Output the [x, y] coordinate of the center of the cell containing the given text.  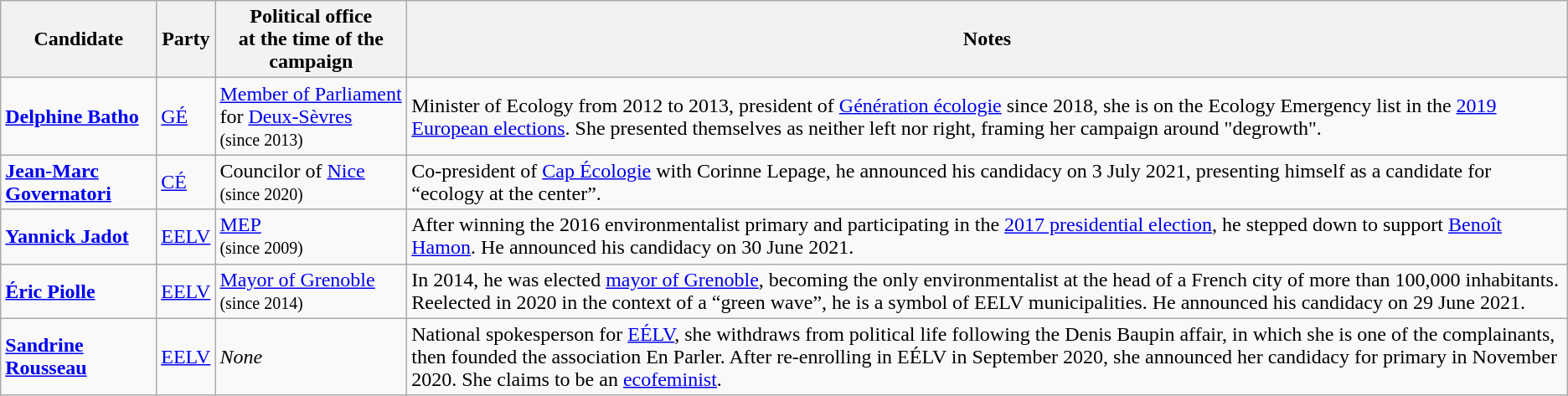
Councilor of Nice(since 2020) [312, 183]
CÉ [186, 183]
GÉ [186, 116]
Party [186, 39]
Member of Parliament for Deux-Sèvres(since 2013) [312, 116]
Delphine Batho [79, 116]
Mayor of Grenoble(since 2014) [312, 291]
Yannick Jadot [79, 236]
Sandrine Rousseau [79, 357]
Notes [988, 39]
Éric Piolle [79, 291]
MEP(since 2009) [312, 236]
Political officeat the time of the campaign [312, 39]
Candidate [79, 39]
Jean-Marc Governatori [79, 183]
None [312, 357]
